Search for the cell housing the specified text and yield its [x, y] center coordinate. 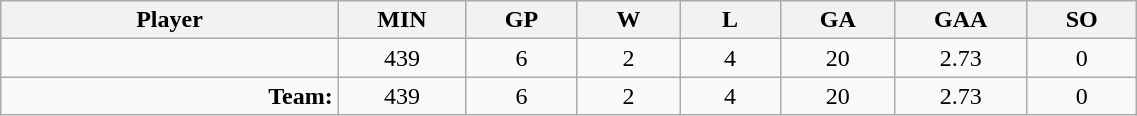
MIN [402, 20]
Player [170, 20]
GA [838, 20]
L [730, 20]
W [628, 20]
GP [522, 20]
SO [1081, 20]
GAA [961, 20]
Team: [170, 96]
